Return [x, y] of the center of cell containing provided text 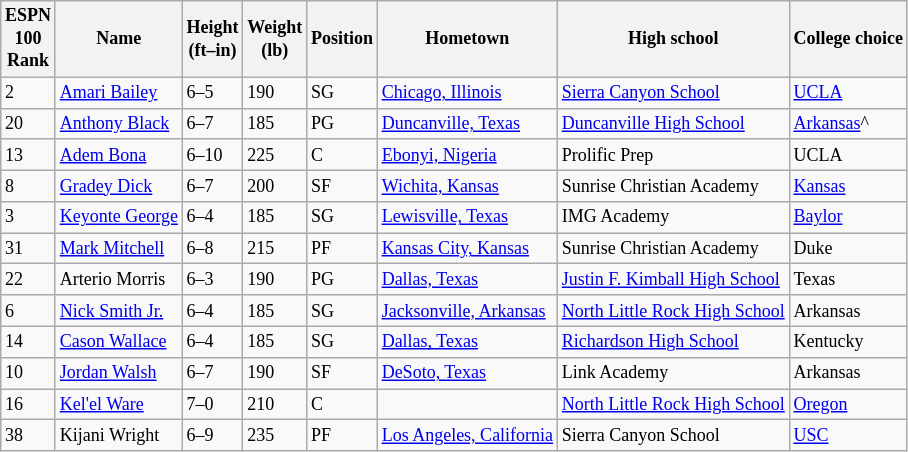
High school [673, 39]
Arterio Morris [118, 280]
6–3 [212, 280]
IMG Academy [673, 218]
6 [28, 310]
Adem Bona [118, 154]
Richardson High School [673, 342]
Lewisville, Texas [467, 218]
Kentucky [848, 342]
Cason Wallace [118, 342]
Jordan Walsh [118, 372]
Position [342, 39]
Amari Bailey [118, 92]
Arkansas^ [848, 124]
10 [28, 372]
20 [28, 124]
Kansas City, Kansas [467, 248]
Texas [848, 280]
Oregon [848, 404]
210 [275, 404]
Ebonyi, Nigeria [467, 154]
235 [275, 436]
Keyonte George [118, 218]
6–5 [212, 92]
2 [28, 92]
Duke [848, 248]
Link Academy [673, 372]
Hometown [467, 39]
Kijani Wright [118, 436]
Wichita, Kansas [467, 186]
225 [275, 154]
Weight(lb) [275, 39]
Duncanville, Texas [467, 124]
Kel'el Ware [118, 404]
Chicago, Illinois [467, 92]
16 [28, 404]
ESPN100Rank [28, 39]
Baylor [848, 218]
College choice [848, 39]
6–10 [212, 154]
200 [275, 186]
31 [28, 248]
Anthony Black [118, 124]
6–8 [212, 248]
13 [28, 154]
Height(ft–in) [212, 39]
Prolific Prep [673, 154]
215 [275, 248]
DeSoto, Texas [467, 372]
Mark Mitchell [118, 248]
14 [28, 342]
22 [28, 280]
Kansas [848, 186]
7–0 [212, 404]
Jacksonville, Arkansas [467, 310]
3 [28, 218]
Los Angeles, California [467, 436]
Gradey Dick [118, 186]
Justin F. Kimball High School [673, 280]
Nick Smith Jr. [118, 310]
Name [118, 39]
38 [28, 436]
Duncanville High School [673, 124]
USC [848, 436]
8 [28, 186]
6–9 [212, 436]
